Detect which cell encompasses the target text, then output its (X, Y) center coordinate. 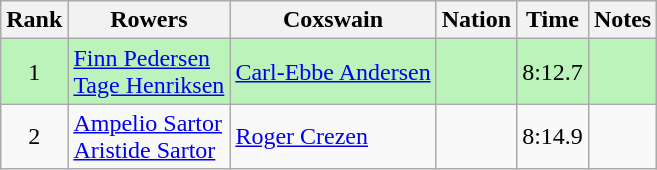
Rank (34, 20)
8:14.9 (553, 136)
Coxswain (333, 20)
2 (34, 136)
8:12.7 (553, 72)
Rowers (149, 20)
Nation (476, 20)
Carl-Ebbe Andersen (333, 72)
Finn PedersenTage Henriksen (149, 72)
Notes (622, 20)
Time (553, 20)
Ampelio SartorAristide Sartor (149, 136)
1 (34, 72)
Roger Crezen (333, 136)
